Return the [X, Y] coordinate for the center point of the cell that contains the specified text.  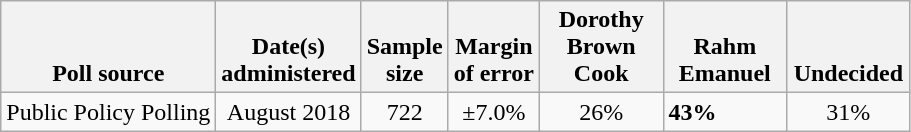
Poll source [108, 47]
Samplesize [404, 47]
43% [725, 112]
Public Policy Polling [108, 112]
Marginof error [494, 47]
Undecided [849, 47]
±7.0% [494, 112]
722 [404, 112]
DorothyBrown Cook [601, 47]
31% [849, 112]
August 2018 [288, 112]
RahmEmanuel [725, 47]
Date(s)administered [288, 47]
26% [601, 112]
